Locate the cell with the specified text and output its (X, Y) center coordinate. 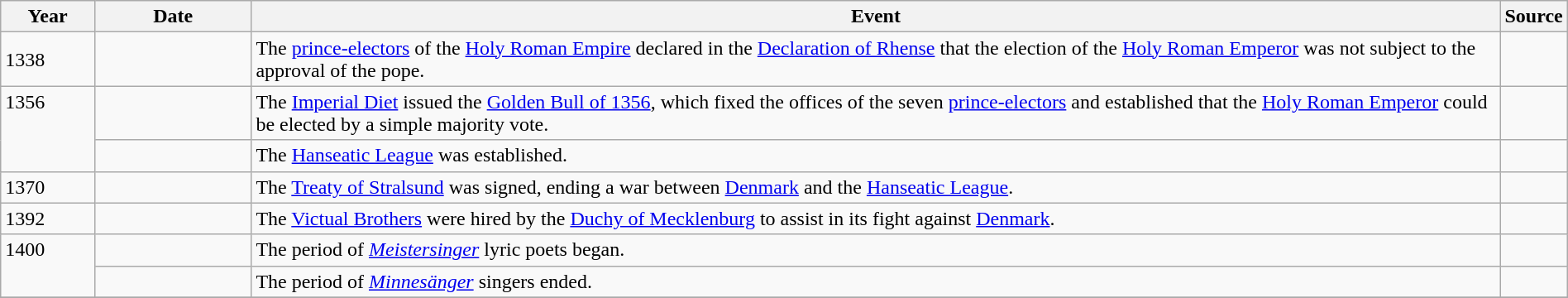
1392 (48, 219)
Date (172, 17)
The Treaty of Stralsund was signed, ending a war between Denmark and the Hanseatic League. (876, 187)
The period of Meistersinger lyric poets began. (876, 250)
1370 (48, 187)
1356 (48, 129)
1338 (48, 60)
Year (48, 17)
1400 (48, 266)
Source (1533, 17)
The period of Minnesänger singers ended. (876, 281)
The Hanseatic League was established. (876, 156)
The Victual Brothers were hired by the Duchy of Mecklenburg to assist in its fight against Denmark. (876, 219)
Event (876, 17)
